Identify which cell holds the provided text, then report its (x, y) central coordinate. 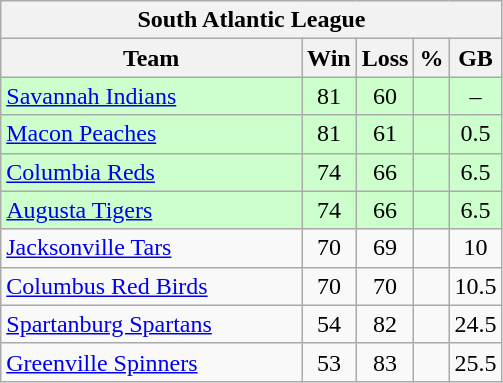
GB (476, 58)
0.5 (476, 134)
Team (152, 58)
Loss (385, 58)
61 (385, 134)
Macon Peaches (152, 134)
60 (385, 96)
83 (385, 362)
53 (330, 362)
24.5 (476, 324)
25.5 (476, 362)
69 (385, 248)
Columbus Red Birds (152, 286)
Columbia Reds (152, 172)
– (476, 96)
South Atlantic League (252, 20)
Savannah Indians (152, 96)
Spartanburg Spartans (152, 324)
10.5 (476, 286)
Greenville Spinners (152, 362)
10 (476, 248)
Win (330, 58)
% (432, 58)
54 (330, 324)
82 (385, 324)
Augusta Tigers (152, 210)
Jacksonville Tars (152, 248)
